Scan for the cell matching the given text and deliver its [x, y] coordinate at center. 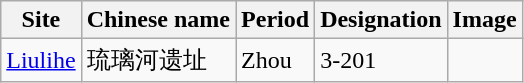
Period [276, 20]
Liulihe [41, 60]
Chinese name [158, 20]
Zhou [276, 60]
Image [484, 20]
3-201 [381, 60]
琉璃河遗址 [158, 60]
Designation [381, 20]
Site [41, 20]
